Determine the [x, y] coordinate at the center of the cell enclosing the given text.  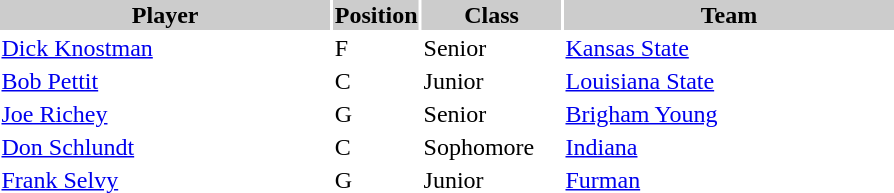
G [376, 114]
Don Schlundt [165, 147]
Dick Knostman [165, 48]
Indiana [729, 147]
Kansas State [729, 48]
Position [376, 15]
Player [165, 15]
Brigham Young [729, 114]
Sophomore [492, 147]
F [376, 48]
Louisiana State [729, 81]
Bob Pettit [165, 81]
Joe Richey [165, 114]
Junior [492, 81]
Class [492, 15]
Team [729, 15]
